Extract the (x, y) coordinate from the center of the cell holding the provided text.  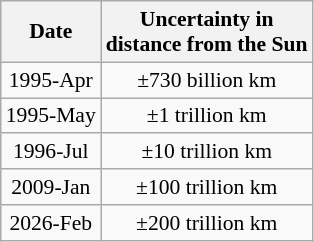
±100 trillion km (207, 187)
±1 trillion km (207, 116)
±10 trillion km (207, 152)
±200 trillion km (207, 223)
2026-Feb (51, 223)
±730 billion km (207, 80)
1995-Apr (51, 80)
1996-Jul (51, 152)
Date (51, 32)
1995-May (51, 116)
2009-Jan (51, 187)
Uncertainty indistance from the Sun (207, 32)
